For the text-containing cell, return its midpoint in (x, y) coordinate format. 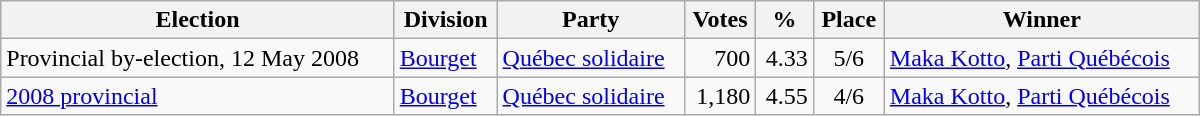
Party (590, 20)
Votes (720, 20)
Election (198, 20)
700 (720, 58)
1,180 (720, 96)
4/6 (848, 96)
4.55 (784, 96)
Place (848, 20)
Provincial by-election, 12 May 2008 (198, 58)
2008 provincial (198, 96)
4.33 (784, 58)
Winner (1042, 20)
5/6 (848, 58)
% (784, 20)
Division (446, 20)
